Identify which cell holds the provided text, then report its [X, Y] central coordinate. 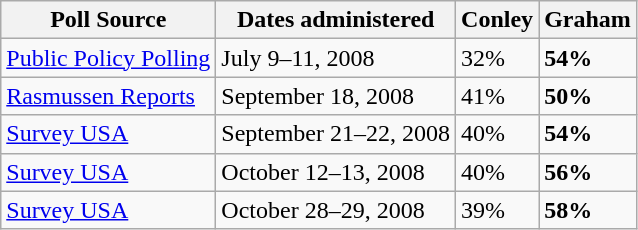
41% [498, 96]
Conley [498, 20]
October 12–13, 2008 [336, 172]
Public Policy Polling [108, 58]
Graham [588, 20]
Dates administered [336, 20]
50% [588, 96]
56% [588, 172]
October 28–29, 2008 [336, 210]
Poll Source [108, 20]
July 9–11, 2008 [336, 58]
32% [498, 58]
39% [498, 210]
58% [588, 210]
Rasmussen Reports [108, 96]
September 21–22, 2008 [336, 134]
September 18, 2008 [336, 96]
